Identify which cell holds the provided text, then report its (X, Y) central coordinate. 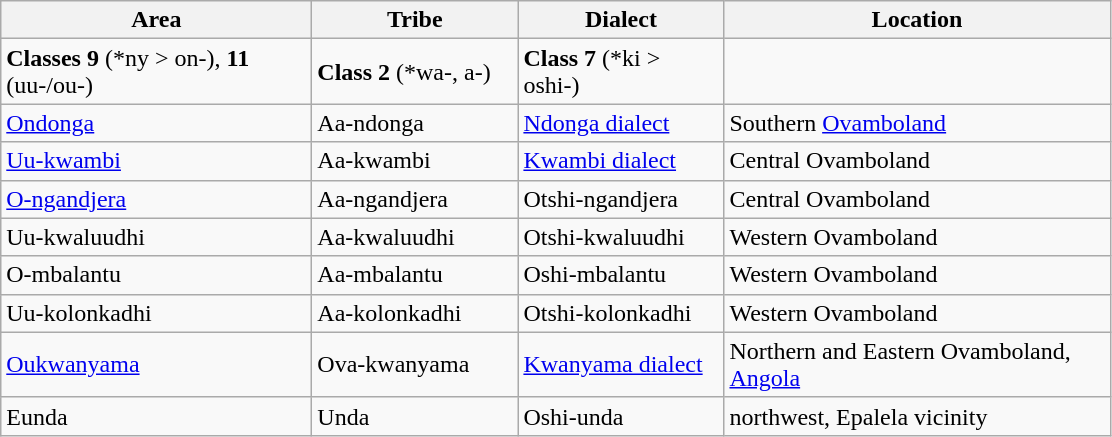
Ova-kwanyama (415, 364)
Kwanyama dialect (621, 364)
Class 7 (*ki > oshi-) (621, 72)
Northern and Eastern Ovamboland, Angola (917, 364)
Aa-kwaluudhi (415, 237)
Eunda (156, 416)
Uu-kwambi (156, 161)
Otshi-kwaluudhi (621, 237)
Classes 9 (*ny > on-), 11 (uu-/ou-) (156, 72)
Otshi-ngandjera (621, 199)
Area (156, 20)
Uu-kolonkadhi (156, 313)
northwest, Epalela vicinity (917, 416)
Tribe (415, 20)
Ondonga (156, 123)
O-mbalantu (156, 275)
Aa-mbalantu (415, 275)
Aa-ngandjera (415, 199)
Kwambi dialect (621, 161)
Aa-kwambi (415, 161)
Otshi-kolonkadhi (621, 313)
Oshi-unda (621, 416)
O-ngandjera (156, 199)
Oukwanyama (156, 364)
Location (917, 20)
Unda (415, 416)
Oshi-mbalantu (621, 275)
Class 2 (*wa-, a-) (415, 72)
Ndonga dialect (621, 123)
Aa-ndonga (415, 123)
Dialect (621, 20)
Southern Ovamboland (917, 123)
Aa-kolonkadhi (415, 313)
Uu-kwaluudhi (156, 237)
